Scan for the cell matching the given text and deliver its (x, y) coordinate at center. 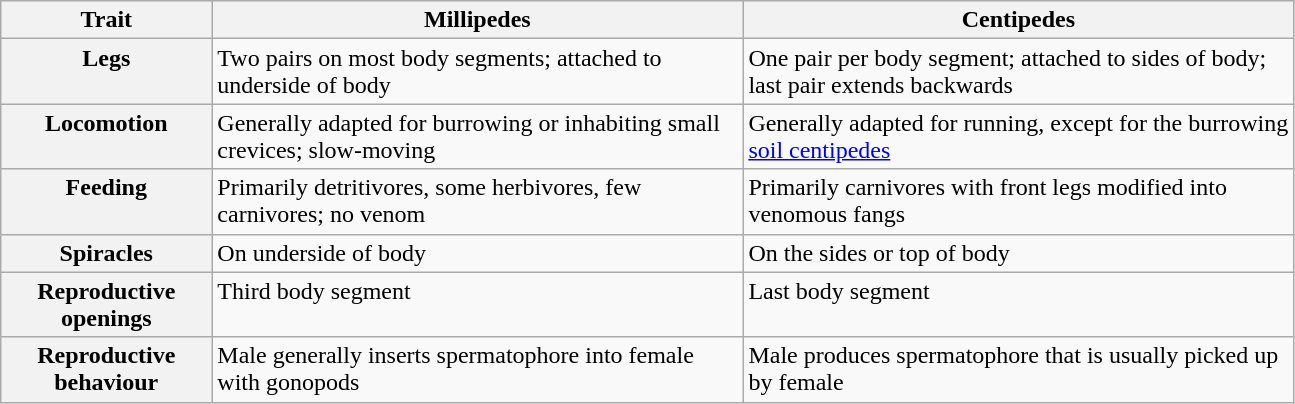
Male generally inserts spermatophore into female with gonopods (478, 370)
Primarily carnivores with front legs modified into venomous fangs (1018, 202)
Male produces spermatophore that is usually picked up by female (1018, 370)
Legs (106, 72)
Primarily detritivores, some herbivores, few carnivores; no venom (478, 202)
Reproductive openings (106, 304)
Locomotion (106, 136)
Trait (106, 20)
Generally adapted for burrowing or inhabiting small crevices; slow-moving (478, 136)
Last body segment (1018, 304)
On the sides or top of body (1018, 253)
On underside of body (478, 253)
Feeding (106, 202)
Two pairs on most body segments; attached to underside of body (478, 72)
Generally adapted for running, except for the burrowing soil centipedes (1018, 136)
Centipedes (1018, 20)
Third body segment (478, 304)
Millipedes (478, 20)
Spiracles (106, 253)
Reproductive behaviour (106, 370)
One pair per body segment; attached to sides of body; last pair extends backwards (1018, 72)
